Detect which cell encompasses the target text, then output its (X, Y) center coordinate. 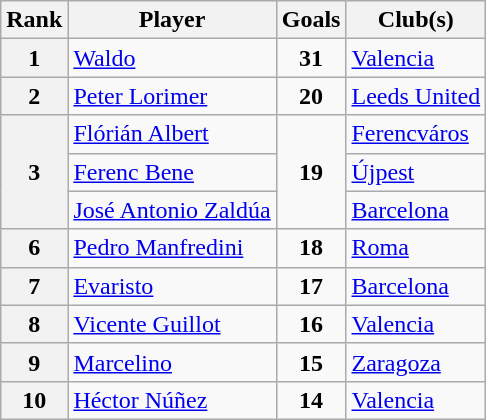
Evaristo (172, 286)
Roma (416, 248)
7 (34, 286)
Ferenc Bene (172, 172)
17 (311, 286)
Goals (311, 20)
Újpest (416, 172)
6 (34, 248)
16 (311, 324)
2 (34, 96)
9 (34, 362)
Peter Lorimer (172, 96)
Flórián Albert (172, 134)
Vicente Guillot (172, 324)
10 (34, 400)
José Antonio Zaldúa (172, 210)
Pedro Manfredini (172, 248)
Player (172, 20)
Héctor Núñez (172, 400)
Marcelino (172, 362)
Leeds United (416, 96)
8 (34, 324)
Zaragoza (416, 362)
20 (311, 96)
Club(s) (416, 20)
18 (311, 248)
31 (311, 58)
Ferencváros (416, 134)
3 (34, 172)
Waldo (172, 58)
15 (311, 362)
19 (311, 172)
Rank (34, 20)
14 (311, 400)
1 (34, 58)
